Search for the cell housing the specified text and yield its (X, Y) center coordinate. 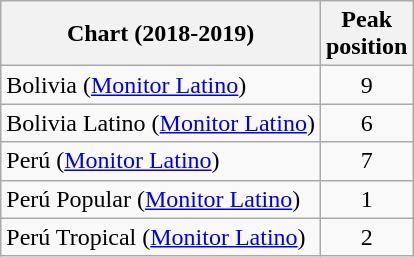
Chart (2018-2019) (161, 34)
9 (366, 85)
Perú Popular (Monitor Latino) (161, 199)
6 (366, 123)
Peakposition (366, 34)
2 (366, 237)
Bolivia Latino (Monitor Latino) (161, 123)
Perú Tropical (Monitor Latino) (161, 237)
Perú (Monitor Latino) (161, 161)
Bolivia (Monitor Latino) (161, 85)
1 (366, 199)
7 (366, 161)
